Provide the (X, Y) coordinate of the cell's center where the given text is located.  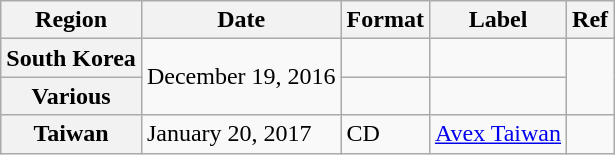
Region (72, 20)
Avex Taiwan (498, 134)
January 20, 2017 (241, 134)
Ref (590, 20)
Various (72, 96)
South Korea (72, 58)
CD (385, 134)
Format (385, 20)
Taiwan (72, 134)
December 19, 2016 (241, 77)
Date (241, 20)
Label (498, 20)
